Determine the (X, Y) coordinate at the center of the cell enclosing the given text.  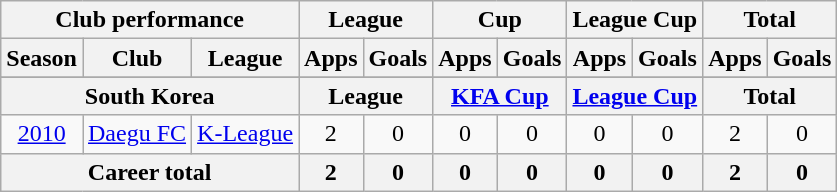
KFA Cup (500, 96)
Season (42, 58)
K-League (246, 134)
Career total (150, 172)
Cup (500, 20)
South Korea (150, 96)
2010 (42, 134)
Club performance (150, 20)
Daegu FC (136, 134)
Club (136, 58)
